Determine the [x, y] coordinate at the center of the cell enclosing the given text.  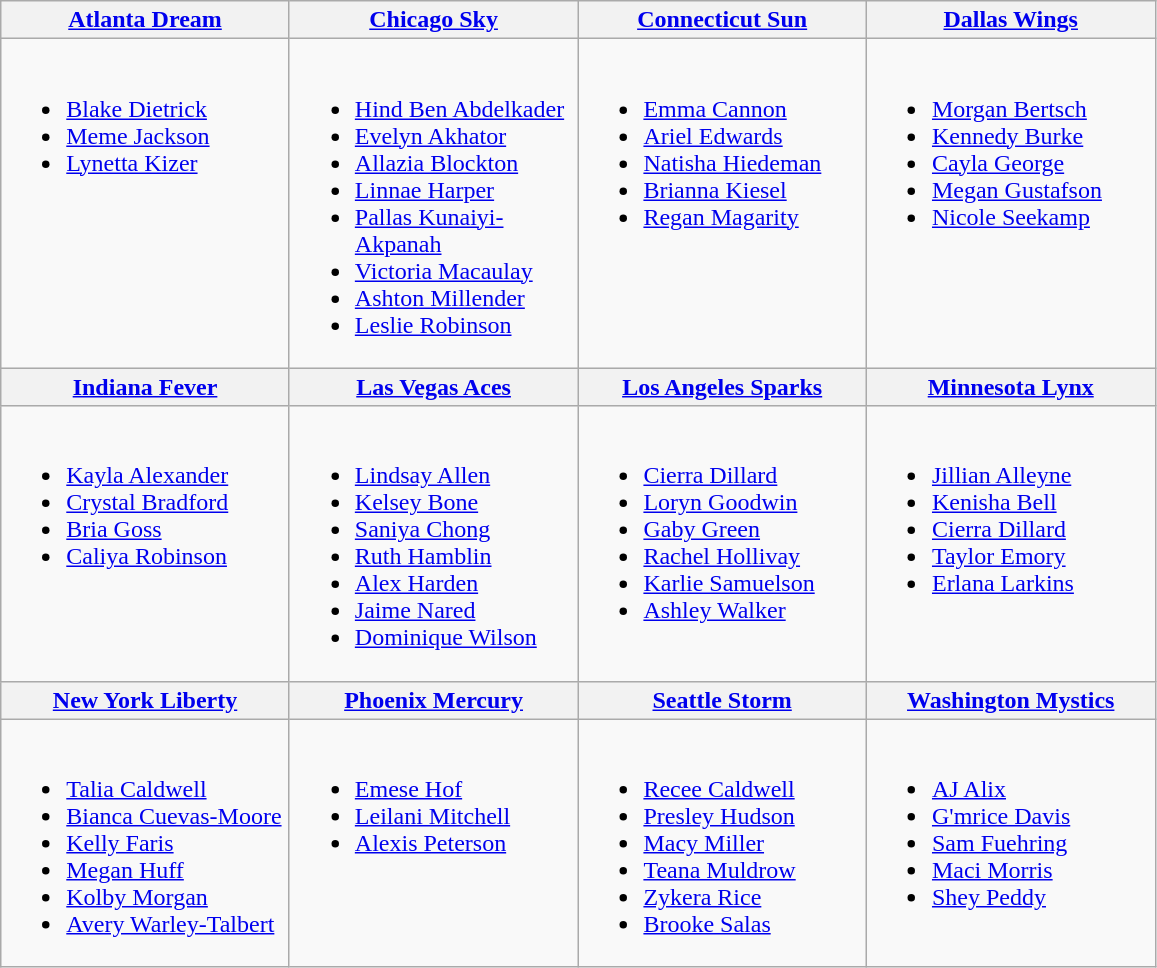
New York Liberty [146, 700]
Chicago Sky [434, 20]
Atlanta Dream [146, 20]
Recee CaldwellPresley HudsonMacy MillerTeana MuldrowZykera RiceBrooke Salas [722, 843]
Morgan BertschKennedy BurkeCayla GeorgeMegan GustafsonNicole Seekamp [1010, 204]
Blake DietrickMeme JacksonLynetta Kizer [146, 204]
Minnesota Lynx [1010, 387]
Indiana Fever [146, 387]
Kayla AlexanderCrystal BradfordBria GossCaliya Robinson [146, 544]
Phoenix Mercury [434, 700]
Hind Ben AbdelkaderEvelyn AkhatorAllazia BlocktonLinnae HarperPallas Kunaiyi-AkpanahVictoria MacaulayAshton MillenderLeslie Robinson [434, 204]
Seattle Storm [722, 700]
Las Vegas Aces [434, 387]
Emma CannonAriel EdwardsNatisha HiedemanBrianna KieselRegan Magarity [722, 204]
Los Angeles Sparks [722, 387]
Talia CaldwellBianca Cuevas-MooreKelly FarisMegan HuffKolby MorganAvery Warley-Talbert [146, 843]
AJ AlixG'mrice DavisSam FuehringMaci MorrisShey Peddy [1010, 843]
Cierra DillardLoryn GoodwinGaby GreenRachel HollivayKarlie SamuelsonAshley Walker [722, 544]
Jillian AlleyneKenisha BellCierra DillardTaylor EmoryErlana Larkins [1010, 544]
Connecticut Sun [722, 20]
Emese HofLeilani MitchellAlexis Peterson [434, 843]
Dallas Wings [1010, 20]
Lindsay AllenKelsey BoneSaniya ChongRuth HamblinAlex HardenJaime NaredDominique Wilson [434, 544]
Washington Mystics [1010, 700]
